For the text-containing cell, return its midpoint in [x, y] coordinate format. 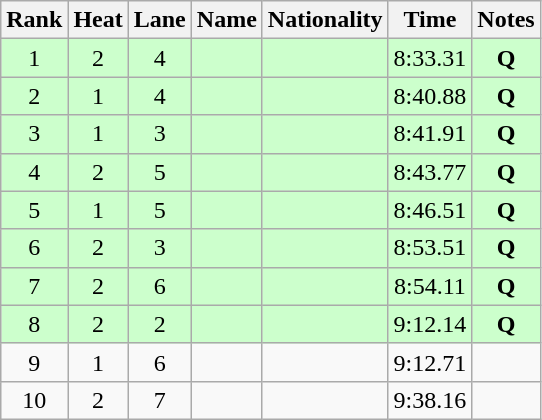
Notes [506, 20]
8:40.88 [430, 96]
Nationality [325, 20]
10 [34, 400]
8:41.91 [430, 134]
8 [34, 324]
9 [34, 362]
Name [226, 20]
8:33.31 [430, 58]
Rank [34, 20]
8:54.11 [430, 286]
Heat [98, 20]
8:53.51 [430, 248]
8:46.51 [430, 210]
8:43.77 [430, 172]
9:38.16 [430, 400]
9:12.14 [430, 324]
Lane [160, 20]
9:12.71 [430, 362]
Time [430, 20]
